Capture the cell that displays the provided text and extract its (x, y) central coordinate. 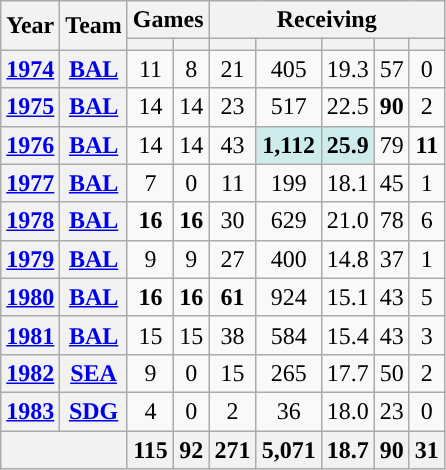
Year (30, 26)
271 (232, 449)
18.1 (348, 183)
37 (392, 259)
1976 (30, 145)
21.0 (348, 221)
400 (288, 259)
924 (288, 297)
8 (192, 69)
1980 (30, 297)
199 (288, 183)
30 (232, 221)
SDG (94, 411)
19.3 (348, 69)
405 (288, 69)
31 (426, 449)
6 (426, 221)
18.0 (348, 411)
21 (232, 69)
1978 (30, 221)
1,112 (288, 145)
61 (232, 297)
584 (288, 335)
115 (150, 449)
50 (392, 373)
1983 (30, 411)
Receiving (326, 20)
14.8 (348, 259)
57 (392, 69)
92 (192, 449)
1975 (30, 107)
1982 (30, 373)
17.7 (348, 373)
22.5 (348, 107)
45 (392, 183)
1979 (30, 259)
15.1 (348, 297)
38 (232, 335)
517 (288, 107)
Games (168, 20)
629 (288, 221)
1974 (30, 69)
3 (426, 335)
18.7 (348, 449)
265 (288, 373)
5 (426, 297)
27 (232, 259)
1981 (30, 335)
SEA (94, 373)
78 (392, 221)
25.9 (348, 145)
Team (94, 26)
36 (288, 411)
79 (392, 145)
15.4 (348, 335)
7 (150, 183)
5,071 (288, 449)
4 (150, 411)
1977 (30, 183)
